Return (x, y) of the center of cell containing provided text 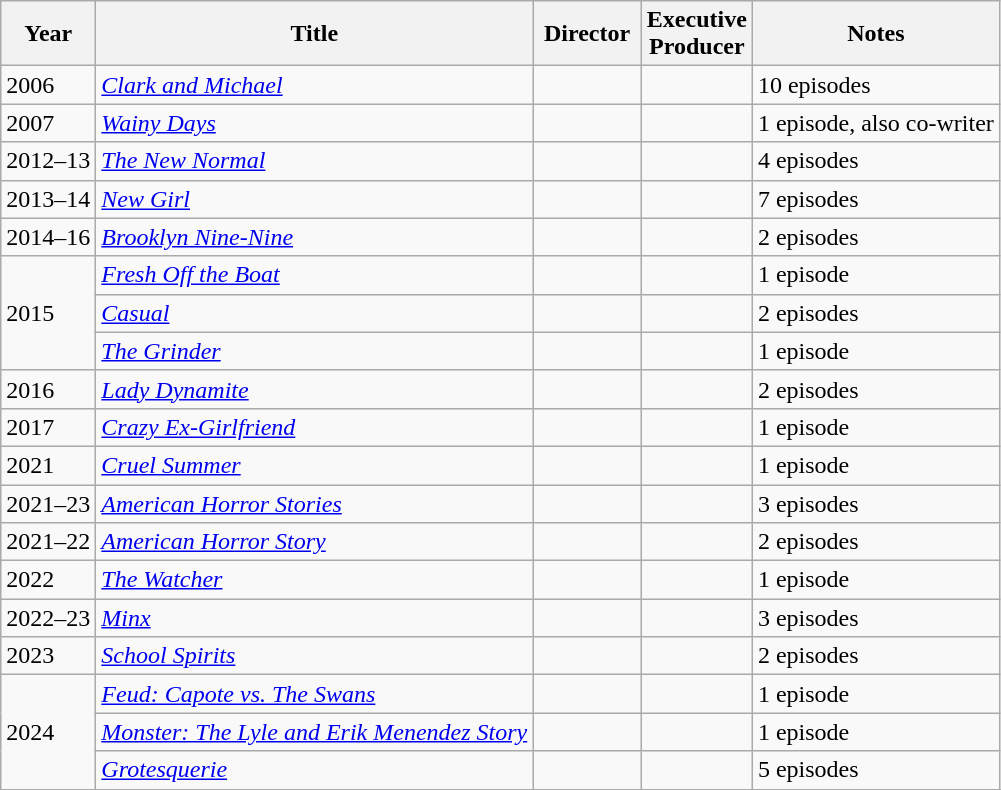
4 episodes (876, 161)
2021 (48, 465)
Year (48, 34)
Notes (876, 34)
2022 (48, 580)
New Girl (314, 199)
Clark and Michael (314, 85)
2021–23 (48, 503)
Wainy Days (314, 123)
2014–16 (48, 237)
Director (588, 34)
Fresh Off the Boat (314, 275)
The Watcher (314, 580)
Monster: The Lyle and Erik Menendez Story (314, 732)
2022–23 (48, 618)
2015 (48, 313)
Title (314, 34)
2006 (48, 85)
American Horror Story (314, 542)
Crazy Ex-Girlfriend (314, 427)
The New Normal (314, 161)
Casual (314, 313)
10 episodes (876, 85)
2016 (48, 389)
ExecutiveProducer (696, 34)
The Grinder (314, 351)
2017 (48, 427)
1 episode, also co-writer (876, 123)
Minx (314, 618)
Cruel Summer (314, 465)
School Spirits (314, 656)
2024 (48, 732)
Grotesquerie (314, 770)
5 episodes (876, 770)
2007 (48, 123)
2021–22 (48, 542)
American Horror Stories (314, 503)
Lady Dynamite (314, 389)
Brooklyn Nine-Nine (314, 237)
2013–14 (48, 199)
2023 (48, 656)
Feud: Capote vs. The Swans (314, 694)
7 episodes (876, 199)
2012–13 (48, 161)
